Identify which cell holds the provided text, then report its [x, y] central coordinate. 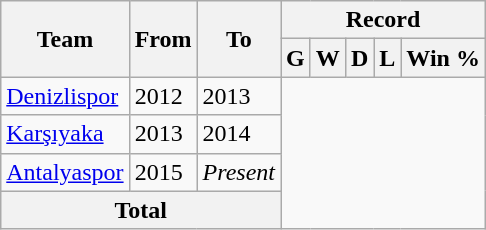
Team [65, 39]
W [328, 58]
D [359, 58]
Total [141, 210]
G [296, 58]
Denizlispor [65, 96]
2015 [163, 172]
Present [238, 172]
To [238, 39]
Win % [444, 58]
2014 [238, 134]
Karşıyaka [65, 134]
From [163, 39]
Antalyaspor [65, 172]
Record [384, 20]
L [388, 58]
2012 [163, 96]
